Locate the cell with the specified text and output its (X, Y) center coordinate. 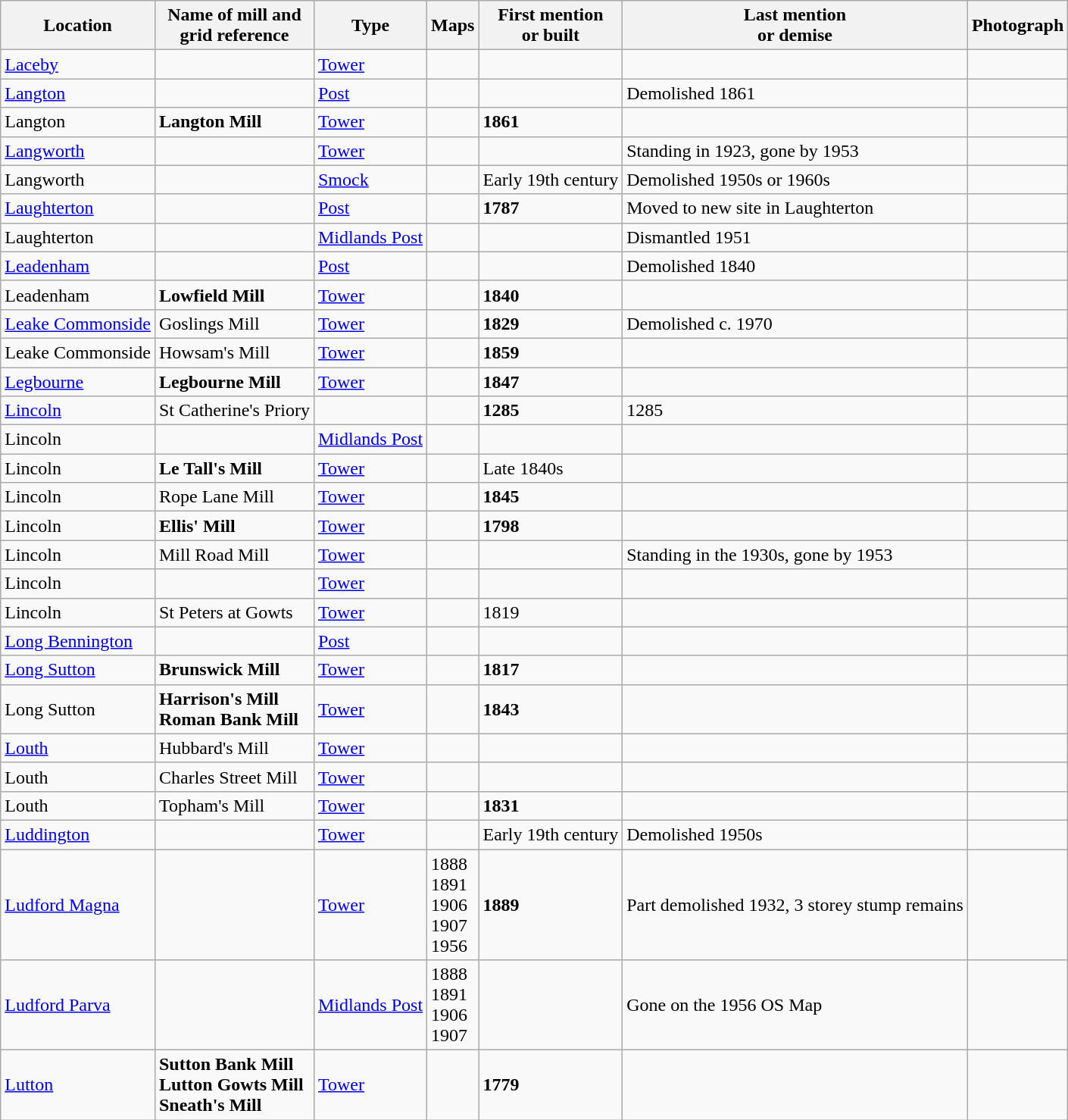
1829 (551, 324)
Gone on the 1956 OS Map (795, 1005)
1819 (551, 612)
Smock (370, 180)
Legbourne Mill (234, 381)
1888189119061907 (453, 1005)
18881891190619071956 (453, 904)
Last mention or demise (795, 26)
1847 (551, 381)
Topham's Mill (234, 806)
1861 (551, 122)
Goslings Mill (234, 324)
Ludford Parva (78, 1005)
Rope Lane Mill (234, 497)
Lutton (78, 1085)
Legbourne (78, 381)
Photograph (1017, 26)
Charles Street Mill (234, 777)
Luddington (78, 834)
1859 (551, 352)
Hubbard's Mill (234, 748)
Ellis' Mill (234, 526)
Standing in the 1930s, gone by 1953 (795, 555)
Howsam's Mill (234, 352)
1843 (551, 709)
St Catherine's Priory (234, 411)
1845 (551, 497)
Langton Mill (234, 122)
Long Bennington (78, 641)
Demolished 1861 (795, 93)
St Peters at Gowts (234, 612)
Lowfield Mill (234, 295)
First mentionor built (551, 26)
Ludford Magna (78, 904)
Laceby (78, 64)
Moved to new site in Laughterton (795, 208)
Maps (453, 26)
1840 (551, 295)
Type (370, 26)
1787 (551, 208)
Sutton Bank MillLutton Gowts MillSneath's Mill (234, 1085)
Standing in 1923, gone by 1953 (795, 151)
Demolished c. 1970 (795, 324)
Name of mill andgrid reference (234, 26)
Demolished 1840 (795, 266)
1798 (551, 526)
1779 (551, 1085)
Location (78, 26)
Brunswick Mill (234, 670)
Dismantled 1951 (795, 237)
Part demolished 1932, 3 storey stump remains (795, 904)
Late 1840s (551, 468)
1817 (551, 670)
1831 (551, 806)
Demolished 1950s (795, 834)
Le Tall's Mill (234, 468)
1889 (551, 904)
Demolished 1950s or 1960s (795, 180)
Harrison's MillRoman Bank Mill (234, 709)
Mill Road Mill (234, 555)
